Provide the [x, y] coordinate of the cell's center where the given text is located.  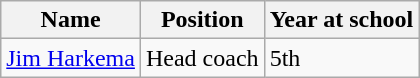
5th [342, 58]
Name [71, 20]
Head coach [202, 58]
Year at school [342, 20]
Jim Harkema [71, 58]
Position [202, 20]
